For the text-containing cell, return its midpoint in (x, y) coordinate format. 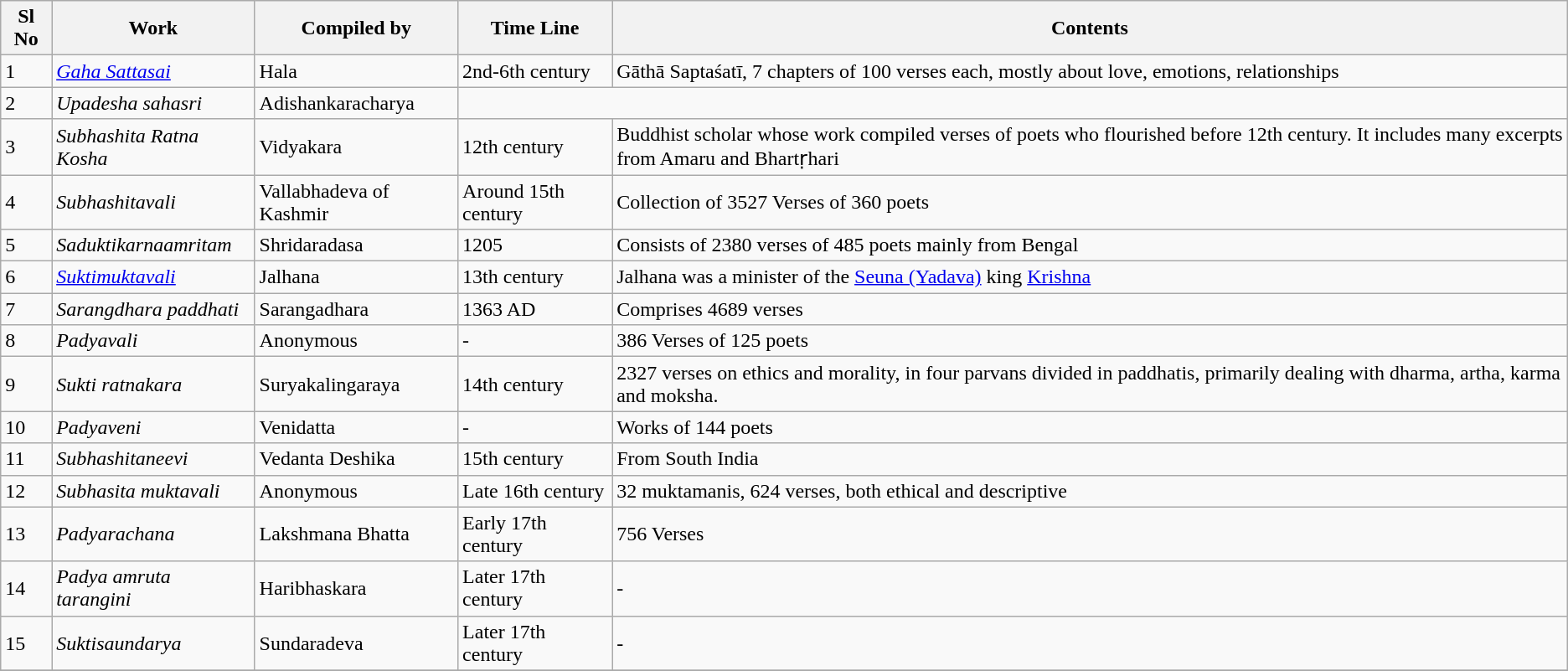
12 (27, 491)
Padyarachana (153, 534)
756 Verses (1091, 534)
1 (27, 71)
14 (27, 588)
Subhasita muktavali (153, 491)
Compiled by (356, 28)
Work (153, 28)
Shridaradasa (356, 245)
13th century (535, 277)
Late 16th century (535, 491)
Subhashitavali (153, 201)
3 (27, 147)
Upadesha sahasri (153, 103)
13 (27, 534)
Early 17th century (535, 534)
Jalhana (356, 277)
14th century (535, 384)
Vedanta Deshika (356, 459)
Works of 144 poets (1091, 427)
Sarangdhara paddhati (153, 309)
From South India (1091, 459)
Sukti ratnakara (153, 384)
12th century (535, 147)
8 (27, 341)
5 (27, 245)
10 (27, 427)
9 (27, 384)
15 (27, 643)
Buddhist scholar whose work compiled verses of poets who flourished before 12th century. It includes many excerpts from Amaru and Bhartṛhari (1091, 147)
Gaha Sattasai (153, 71)
Jalhana was a minister of the Seuna (Yadava) king Krishna (1091, 277)
Subhashita Ratna Kosha (153, 147)
Contents (1091, 28)
15th century (535, 459)
Padyaveni (153, 427)
Padya amruta tarangini (153, 588)
Sl No (27, 28)
Around 15th century (535, 201)
Suktimuktavali (153, 277)
32 muktamanis, 624 verses, both ethical and descriptive (1091, 491)
2 (27, 103)
1205 (535, 245)
386 Verses of 125 poets (1091, 341)
7 (27, 309)
Consists of 2380 verses of 485 poets mainly from Bengal (1091, 245)
Time Line (535, 28)
Collection of 3527 Verses of 360 poets (1091, 201)
11 (27, 459)
Subhashitaneevi (153, 459)
Vallabhadeva of Kashmir (356, 201)
Lakshmana Bhatta (356, 534)
Suryakalingaraya (356, 384)
2327 verses on ethics and morality, in four parvans divided in paddhatis, primarily dealing with dharma, artha, karma and moksha. (1091, 384)
Sarangadhara (356, 309)
Comprises 4689 verses (1091, 309)
Vidyakara (356, 147)
Suktisaundarya (153, 643)
Gāthā Saptaśatī, 7 chapters of 100 verses each, mostly about love, emotions, relationships (1091, 71)
Adishankaracharya (356, 103)
4 (27, 201)
Saduktikarnaamritam (153, 245)
1363 AD (535, 309)
Hala (356, 71)
Sundaradeva (356, 643)
Haribhaskara (356, 588)
6 (27, 277)
2nd-6th century (535, 71)
Venidatta (356, 427)
Padyavali (153, 341)
